Capture the cell that displays the provided text and extract its (x, y) central coordinate. 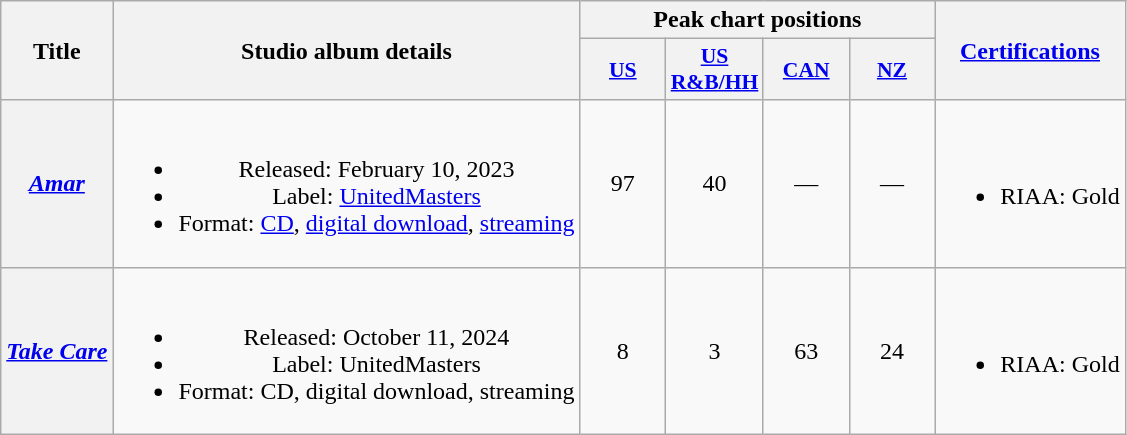
US (623, 70)
3 (715, 350)
63 (806, 350)
Certifications (1030, 50)
USR&B/HH (715, 70)
NZ (892, 70)
Title (57, 50)
Peak chart positions (758, 20)
Take Care (57, 350)
Amar (57, 184)
24 (892, 350)
Released: February 10, 2023Label: UnitedMastersFormat: CD, digital download, streaming (346, 184)
Released: October 11, 2024Label: UnitedMastersFormat: CD, digital download, streaming (346, 350)
CAN (806, 70)
Studio album details (346, 50)
8 (623, 350)
97 (623, 184)
40 (715, 184)
